Find where the given text appears and provide that cell's center as [x, y] coordinate. 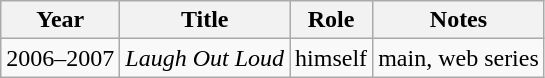
main, web series [459, 58]
Title [205, 20]
himself [332, 58]
2006–2007 [60, 58]
Role [332, 20]
Notes [459, 20]
Laugh Out Loud [205, 58]
Year [60, 20]
